Extract the (x, y) coordinate from the center of the cell holding the provided text.  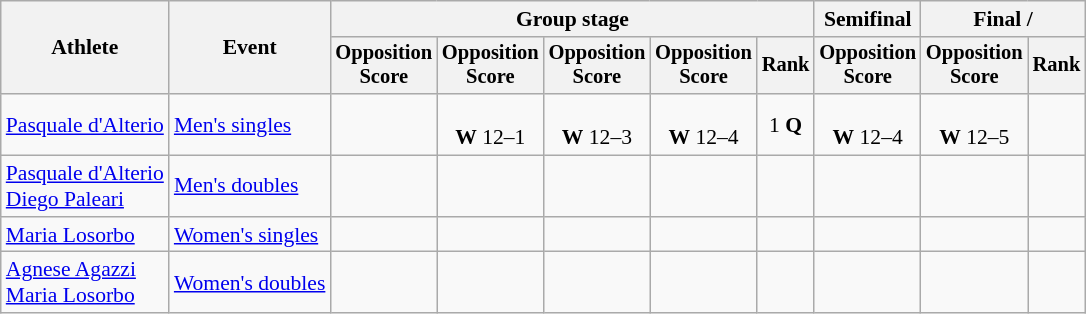
Agnese AgazziMaria Losorbo (85, 282)
Semifinal (868, 19)
W 12–1 (490, 124)
Group stage (572, 19)
Event (250, 48)
Athlete (85, 48)
Pasquale d'AlterioDiego Paleari (85, 186)
Women's singles (250, 235)
W 12–3 (598, 124)
Men's singles (250, 124)
W 12–5 (974, 124)
Pasquale d'Alterio (85, 124)
1 Q (786, 124)
Final / (1003, 19)
Maria Losorbo (85, 235)
Men's doubles (250, 186)
Women's doubles (250, 282)
